Output the (x, y) coordinate of the center of the cell containing the given text.  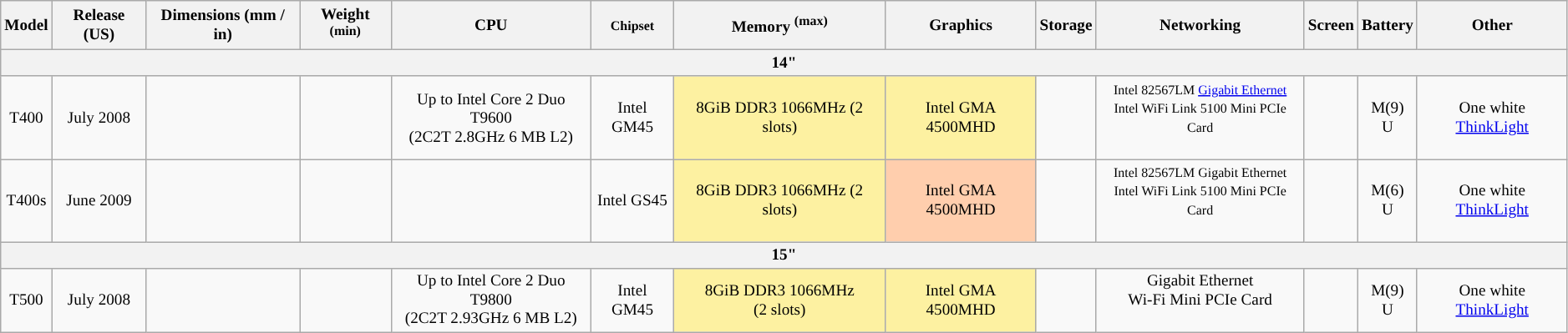
T400 (27, 117)
14" (784, 63)
Other (1492, 25)
Gigabit EthernetWi-Fi Mini PCIe Card (1200, 300)
T400s (27, 200)
Networking (1200, 25)
Battery (1387, 25)
Up to Intel Core 2 Duo T9800(2C2T 2.93GHz 6 MB L2) (491, 300)
Weight (min) (346, 25)
Chipset (633, 25)
Memory (max) (779, 25)
M(6)U (1387, 200)
Dimensions (mm / in) (223, 25)
Intel GS45 (633, 200)
Screen (1331, 25)
Release (US) (99, 25)
Model (27, 25)
Graphics (961, 25)
T500 (27, 300)
June 2009 (99, 200)
15" (784, 255)
Storage (1066, 25)
Up to Intel Core 2 Duo T9600 (2C2T 2.8GHz 6 MB L2) (491, 117)
CPU (491, 25)
